From the cell containing the given text, extract its center point as (X, Y) coordinate. 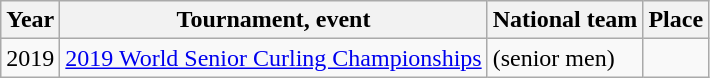
2019 (30, 58)
2019 World Senior Curling Championships (274, 58)
National team (565, 20)
Tournament, event (274, 20)
Place (676, 20)
(senior men) (565, 58)
Year (30, 20)
